Capture the cell that displays the provided text and extract its [X, Y] central coordinate. 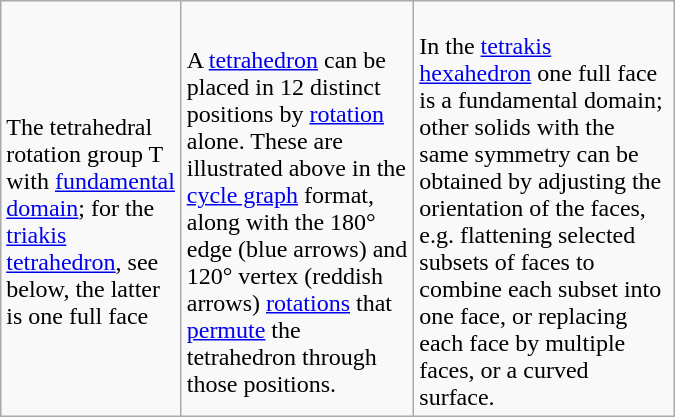
The tetrahedral rotation group T with fundamental domain; for the triakis tetrahedron, see below, the latter is one full face [91, 209]
